Return (X, Y) of the center of cell containing provided text 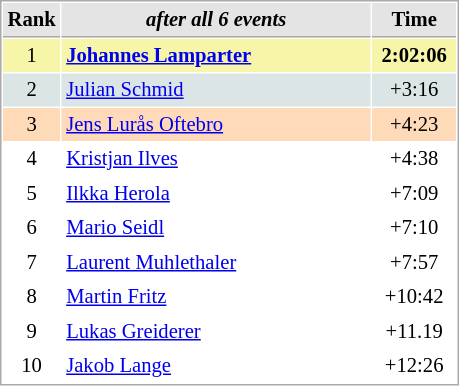
+10:42 (414, 296)
+4:23 (414, 124)
2:02:06 (414, 56)
+4:38 (414, 158)
8 (32, 296)
4 (32, 158)
+12:26 (414, 366)
Ilkka Herola (216, 194)
Kristjan Ilves (216, 158)
2 (32, 90)
Laurent Muhlethaler (216, 262)
Mario Seidl (216, 228)
+7:57 (414, 262)
Johannes Lamparter (216, 56)
5 (32, 194)
1 (32, 56)
Martin Fritz (216, 296)
+7:10 (414, 228)
9 (32, 332)
+11.19 (414, 332)
after all 6 events (216, 20)
+3:16 (414, 90)
3 (32, 124)
Lukas Greiderer (216, 332)
Julian Schmid (216, 90)
7 (32, 262)
Time (414, 20)
Jakob Lange (216, 366)
+7:09 (414, 194)
Rank (32, 20)
Jens Lurås Oftebro (216, 124)
10 (32, 366)
6 (32, 228)
